Return the (x, y) coordinate for the center point of the cell that contains the specified text.  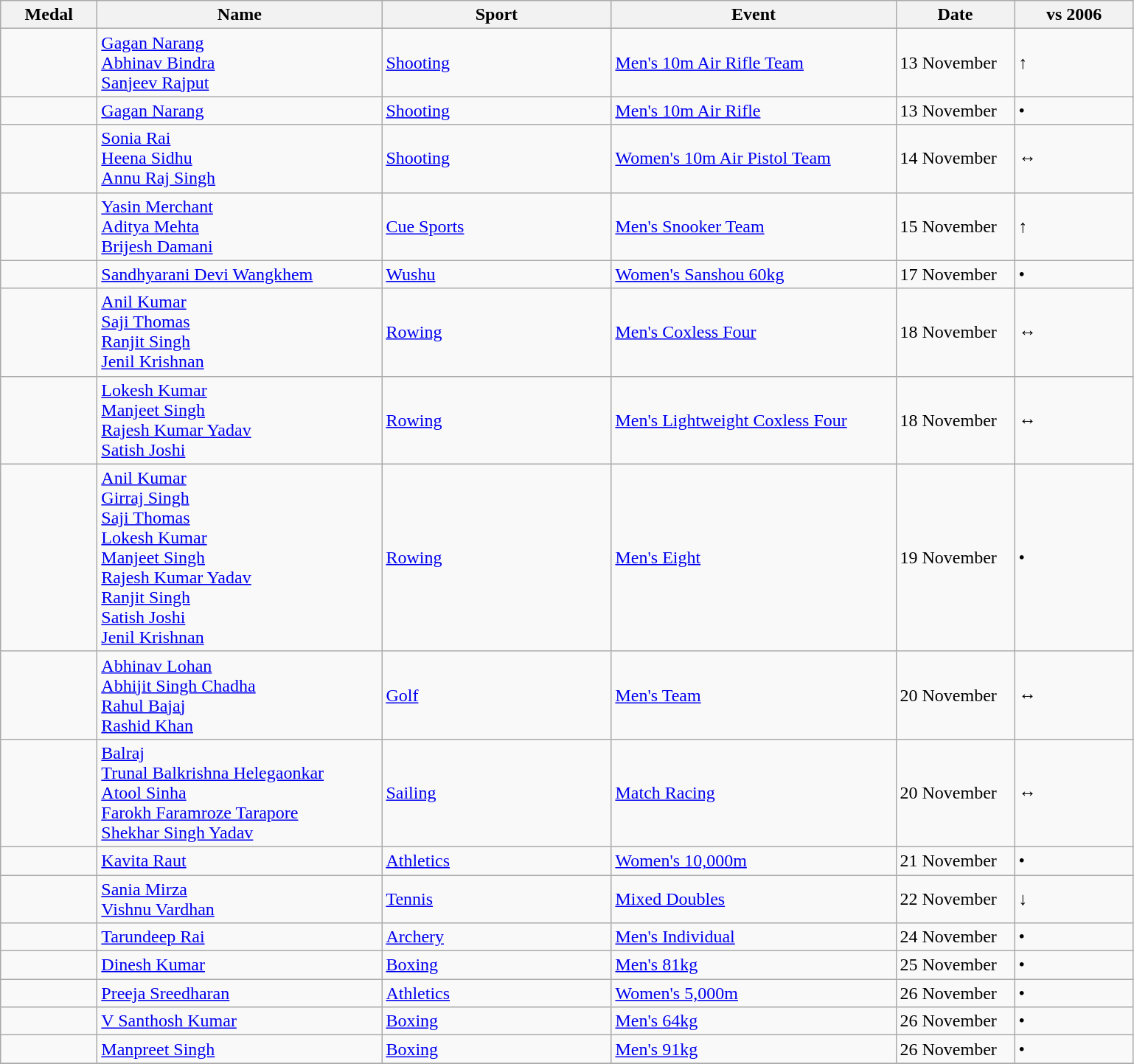
Anil KumarSaji ThomasRanjit SinghJenil Krishnan (240, 332)
22 November (956, 898)
Sailing (497, 793)
15 November (956, 226)
BalrajTrunal Balkrishna HelegaonkarAtool SinhaFarokh Faramroze TaraporeShekhar Singh Yadav (240, 793)
Date (956, 15)
Archery (497, 937)
Tarundeep Rai (240, 937)
Men's 81kg (754, 965)
Men's Lightweight Coxless Four (754, 420)
Sport (497, 15)
Golf (497, 695)
Men's Snooker Team (754, 226)
Tennis (497, 898)
Kavita Raut (240, 860)
Gagan Narang Abhinav Bindra Sanjeev Rajput (240, 63)
Men's 10m Air Rifle (754, 111)
Men's Individual (754, 937)
Women's 10,000m (754, 860)
14 November (956, 159)
Women's 5,000m (754, 993)
Men's Eight (754, 557)
Mixed Doubles (754, 898)
Event (754, 15)
Name (240, 15)
21 November (956, 860)
Match Racing (754, 793)
Medal (49, 15)
Men's 91kg (754, 1049)
Manpreet Singh (240, 1049)
Cue Sports (497, 226)
Dinesh Kumar (240, 965)
Men's Coxless Four (754, 332)
Women's 10m Air Pistol Team (754, 159)
25 November (956, 965)
Wushu (497, 274)
Sania MirzaVishnu Vardhan (240, 898)
Women's Sanshou 60kg (754, 274)
Gagan Narang (240, 111)
V Santhosh Kumar (240, 1021)
17 November (956, 274)
vs 2006 (1074, 15)
Men's 10m Air Rifle Team (754, 63)
19 November (956, 557)
Preeja Sreedharan (240, 993)
Men's 64kg (754, 1021)
Men's Team (754, 695)
Yasin Merchant Aditya Mehta Brijesh Damani (240, 226)
Sonia Rai Heena Sidhu Annu Raj Singh (240, 159)
Lokesh KumarManjeet SinghRajesh Kumar YadavSatish Joshi (240, 420)
↓ (1074, 898)
Sandhyarani Devi Wangkhem (240, 274)
Abhinav LohanAbhijit Singh ChadhaRahul BajajRashid Khan (240, 695)
Anil KumarGirraj SinghSaji ThomasLokesh KumarManjeet SinghRajesh Kumar YadavRanjit SinghSatish JoshiJenil Krishnan (240, 557)
24 November (956, 937)
